Extract the [X, Y] coordinate from the center of the cell holding the provided text.  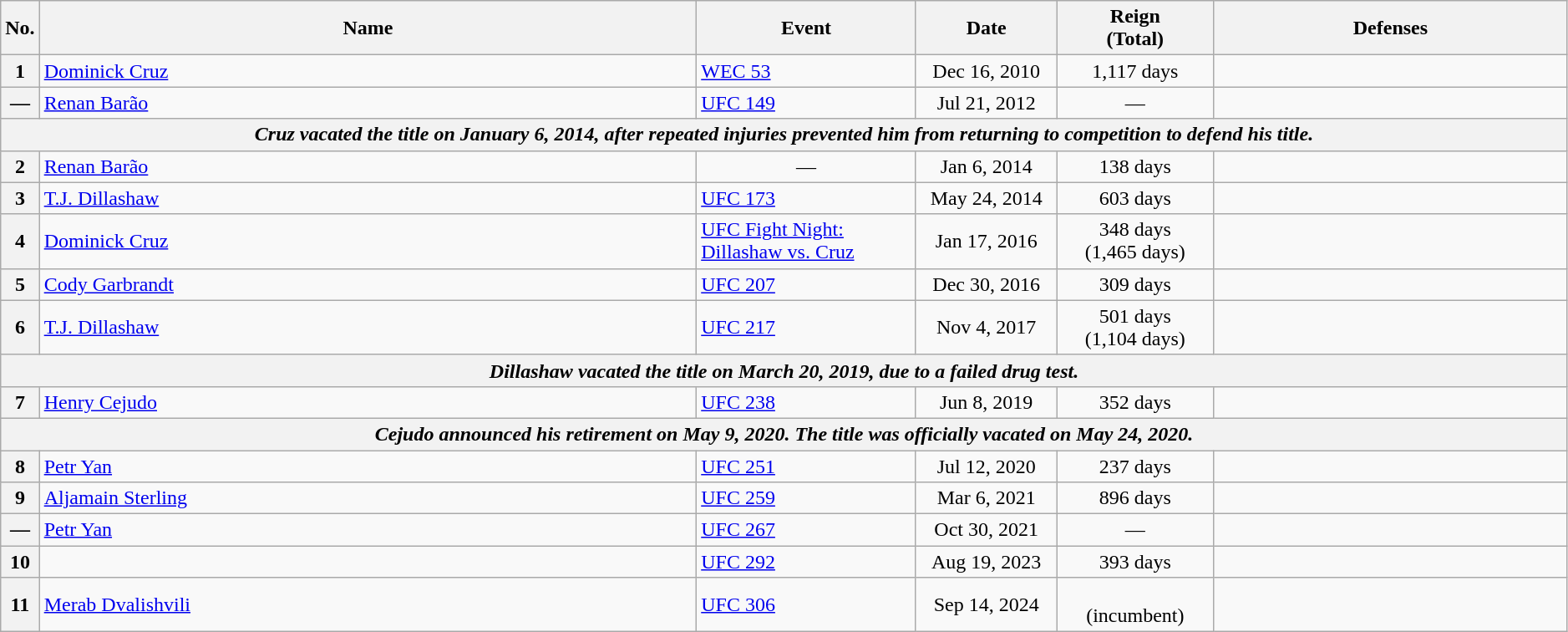
237 days [1135, 466]
UFC 238 [807, 402]
UFC 259 [807, 498]
896 days [1135, 498]
309 days [1135, 284]
Cody Garbrandt [368, 284]
Name [368, 28]
1 [20, 71]
UFC 149 [807, 103]
9 [20, 498]
Jul 21, 2012 [986, 103]
Oct 30, 2021 [986, 530]
UFC 251 [807, 466]
138 days [1135, 166]
348 days(1,465 days) [1135, 241]
Jan 17, 2016 [986, 241]
Henry Cejudo [368, 402]
7 [20, 402]
11 [20, 605]
501 days(1,104 days) [1135, 328]
No. [20, 28]
Cruz vacated the title on January 6, 2014, after repeated injuries prevented him from returning to competition to defend his title. [784, 135]
Sep 14, 2024 [986, 605]
Cejudo announced his retirement on May 9, 2020. The title was officially vacated on May 24, 2020. [784, 434]
Jun 8, 2019 [986, 402]
UFC Fight Night: Dillashaw vs. Cruz [807, 241]
WEC 53 [807, 71]
3 [20, 198]
Merab Dvalishvili [368, 605]
8 [20, 466]
10 [20, 562]
5 [20, 284]
Defenses [1391, 28]
Reign(Total) [1135, 28]
2 [20, 166]
Jan 6, 2014 [986, 166]
UFC 173 [807, 198]
Aljamain Sterling [368, 498]
1,117 days [1135, 71]
UFC 267 [807, 530]
Jul 12, 2020 [986, 466]
(incumbent) [1135, 605]
UFC 306 [807, 605]
Event [807, 28]
May 24, 2014 [986, 198]
Date [986, 28]
Nov 4, 2017 [986, 328]
352 days [1135, 402]
UFC 292 [807, 562]
Mar 6, 2021 [986, 498]
Dec 16, 2010 [986, 71]
UFC 217 [807, 328]
603 days [1135, 198]
4 [20, 241]
UFC 207 [807, 284]
Dillashaw vacated the title on March 20, 2019, due to a failed drug test. [784, 370]
Dec 30, 2016 [986, 284]
393 days [1135, 562]
6 [20, 328]
Aug 19, 2023 [986, 562]
